Provide the (x, y) coordinate of the cell's center where the given text is located.  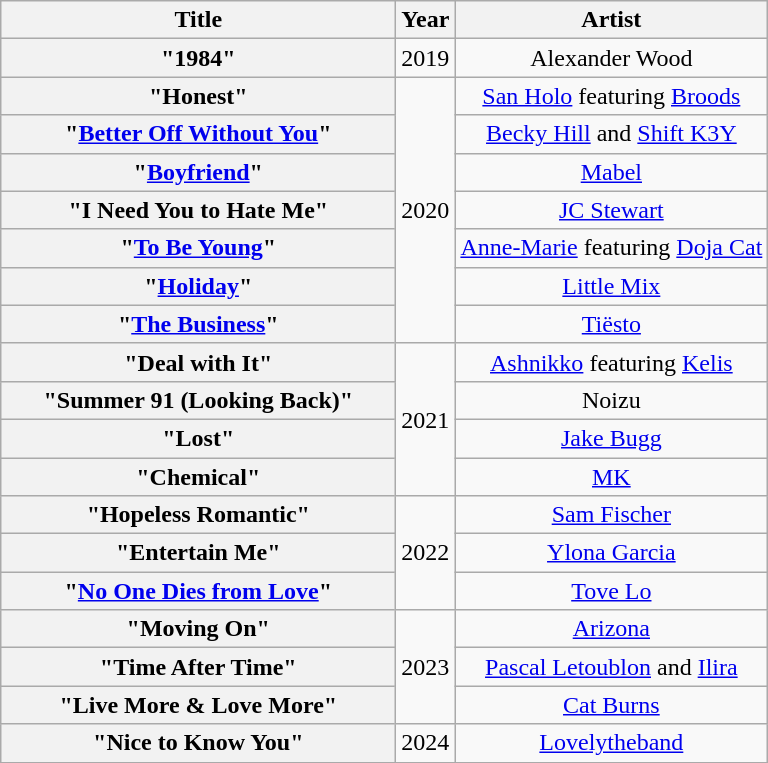
Pascal Letoublon and Ilira (612, 667)
"Better Off Without You" (198, 134)
Title (198, 20)
"Deal with It" (198, 362)
"Nice to Know You" (198, 743)
MK (612, 477)
"I Need You to Hate Me" (198, 210)
Little Mix (612, 286)
2022 (426, 553)
Year (426, 20)
Lovelytheband (612, 743)
"Chemical" (198, 477)
Cat Burns (612, 705)
"Lost" (198, 438)
"The Business" (198, 324)
2024 (426, 743)
Mabel (612, 172)
Anne-Marie featuring Doja Cat (612, 248)
Sam Fischer (612, 515)
2020 (426, 210)
San Holo featuring Broods (612, 96)
"Summer 91 (Looking Back)" (198, 400)
Arizona (612, 629)
Noizu (612, 400)
Tiësto (612, 324)
"Hopeless Romantic" (198, 515)
2023 (426, 667)
2021 (426, 419)
"Time After Time" (198, 667)
"Moving On" (198, 629)
"To Be Young" (198, 248)
"Holiday" (198, 286)
Jake Bugg (612, 438)
Ylona Garcia (612, 553)
"No One Dies from Love" (198, 591)
Becky Hill and Shift K3Y (612, 134)
Tove Lo (612, 591)
"Boyfriend" (198, 172)
JC Stewart (612, 210)
"1984" (198, 58)
2019 (426, 58)
Alexander Wood (612, 58)
Ashnikko featuring Kelis (612, 362)
"Entertain Me" (198, 553)
"Honest" (198, 96)
"Live More & Love More" (198, 705)
Artist (612, 20)
